Determine the [X, Y] coordinate at the center of the cell enclosing the given text.  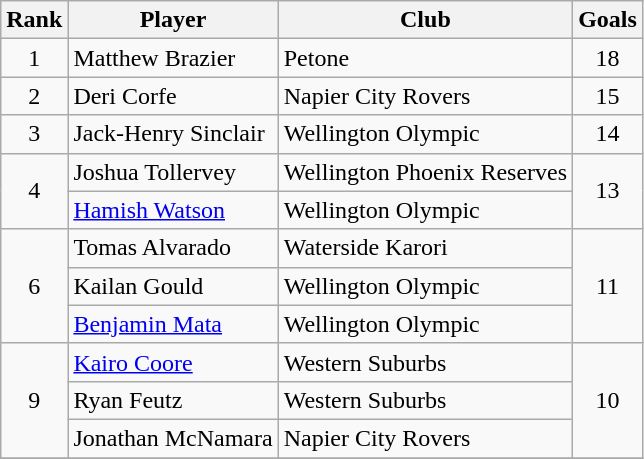
Rank [34, 20]
6 [34, 286]
Kairo Coore [173, 362]
Club [425, 20]
Player [173, 20]
Hamish Watson [173, 210]
2 [34, 96]
Jack-Henry Sinclair [173, 134]
14 [608, 134]
Ryan Feutz [173, 400]
Deri Corfe [173, 96]
18 [608, 58]
Benjamin Mata [173, 324]
9 [34, 400]
Wellington Phoenix Reserves [425, 172]
Joshua Tollervey [173, 172]
Jonathan McNamara [173, 438]
11 [608, 286]
Waterside Karori [425, 248]
3 [34, 134]
Matthew Brazier [173, 58]
10 [608, 400]
15 [608, 96]
Petone [425, 58]
4 [34, 191]
1 [34, 58]
Kailan Gould [173, 286]
Goals [608, 20]
Tomas Alvarado [173, 248]
13 [608, 191]
